Detect which cell encompasses the target text, then output its (X, Y) center coordinate. 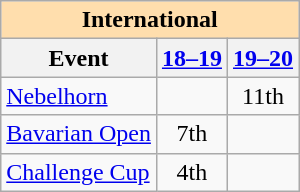
International (150, 20)
18–19 (192, 58)
7th (192, 134)
Challenge Cup (79, 172)
Event (79, 58)
19–20 (262, 58)
4th (192, 172)
11th (262, 96)
Bavarian Open (79, 134)
Nebelhorn (79, 96)
